Locate the cell with the specified text and output its (X, Y) center coordinate. 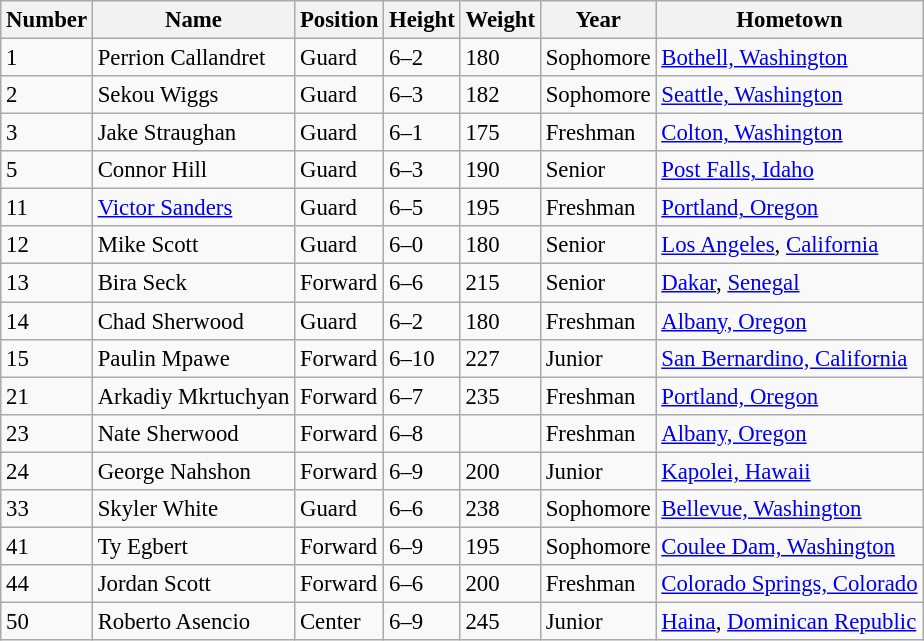
Bira Seck (193, 283)
Skyler White (193, 509)
Sekou Wiggs (193, 95)
Jordan Scott (193, 584)
215 (500, 283)
Los Angeles, California (790, 245)
44 (47, 584)
George Nahshon (193, 471)
Mike Scott (193, 245)
Perrion Callandret (193, 58)
Position (340, 20)
15 (47, 358)
Roberto Asencio (193, 621)
33 (47, 509)
23 (47, 433)
2 (47, 95)
175 (500, 133)
Hometown (790, 20)
Connor Hill (193, 170)
Paulin Mpawe (193, 358)
21 (47, 396)
Height (422, 20)
12 (47, 245)
Number (47, 20)
6–0 (422, 245)
Kapolei, Hawaii (790, 471)
182 (500, 95)
6–10 (422, 358)
6–8 (422, 433)
5 (47, 170)
1 (47, 58)
6–5 (422, 208)
3 (47, 133)
235 (500, 396)
Post Falls, Idaho (790, 170)
Weight (500, 20)
Dakar, Senegal (790, 283)
Colorado Springs, Colorado (790, 584)
Bellevue, Washington (790, 509)
14 (47, 321)
Jake Straughan (193, 133)
Seattle, Washington (790, 95)
Colton, Washington (790, 133)
Year (598, 20)
Center (340, 621)
6–1 (422, 133)
245 (500, 621)
Coulee Dam, Washington (790, 546)
Name (193, 20)
Arkadiy Mkrtuchyan (193, 396)
Victor Sanders (193, 208)
6–7 (422, 396)
24 (47, 471)
227 (500, 358)
Bothell, Washington (790, 58)
Haina, Dominican Republic (790, 621)
41 (47, 546)
13 (47, 283)
Chad Sherwood (193, 321)
11 (47, 208)
San Bernardino, California (790, 358)
238 (500, 509)
190 (500, 170)
Ty Egbert (193, 546)
Nate Sherwood (193, 433)
50 (47, 621)
